Return the [X, Y] coordinate for the center point of the cell that contains the specified text.  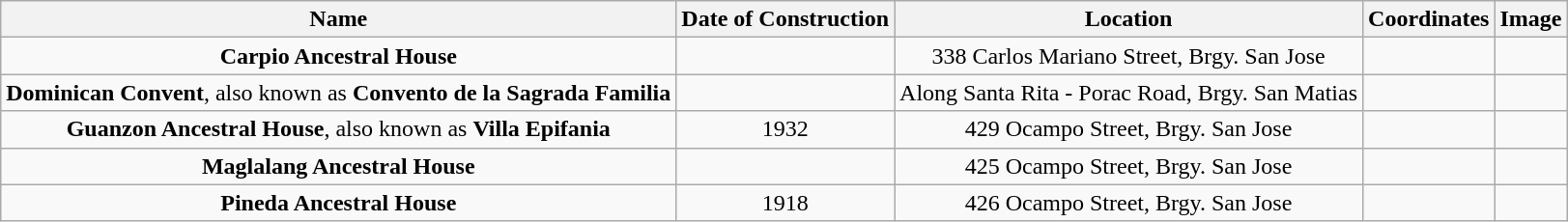
1932 [785, 129]
Pineda Ancestral House [338, 203]
338 Carlos Mariano Street, Brgy. San Jose [1128, 56]
1918 [785, 203]
Name [338, 19]
Dominican Convent, also known as Convento de la Sagrada Familia [338, 93]
Carpio Ancestral House [338, 56]
Along Santa Rita - Porac Road, Brgy. San Matias [1128, 93]
Date of Construction [785, 19]
Location [1128, 19]
Coordinates [1429, 19]
425 Ocampo Street, Brgy. San Jose [1128, 166]
Maglalang Ancestral House [338, 166]
426 Ocampo Street, Brgy. San Jose [1128, 203]
Guanzon Ancestral House, also known as Villa Epifania [338, 129]
429 Ocampo Street, Brgy. San Jose [1128, 129]
Image [1530, 19]
